Locate the cell with the specified text and output its (x, y) center coordinate. 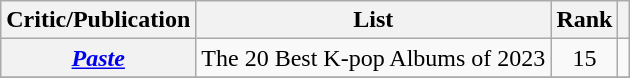
Paste (98, 58)
15 (584, 58)
List (374, 20)
Critic/Publication (98, 20)
Rank (584, 20)
The 20 Best K-pop Albums of 2023 (374, 58)
